Output the (X, Y) coordinate of the center of the cell containing the given text.  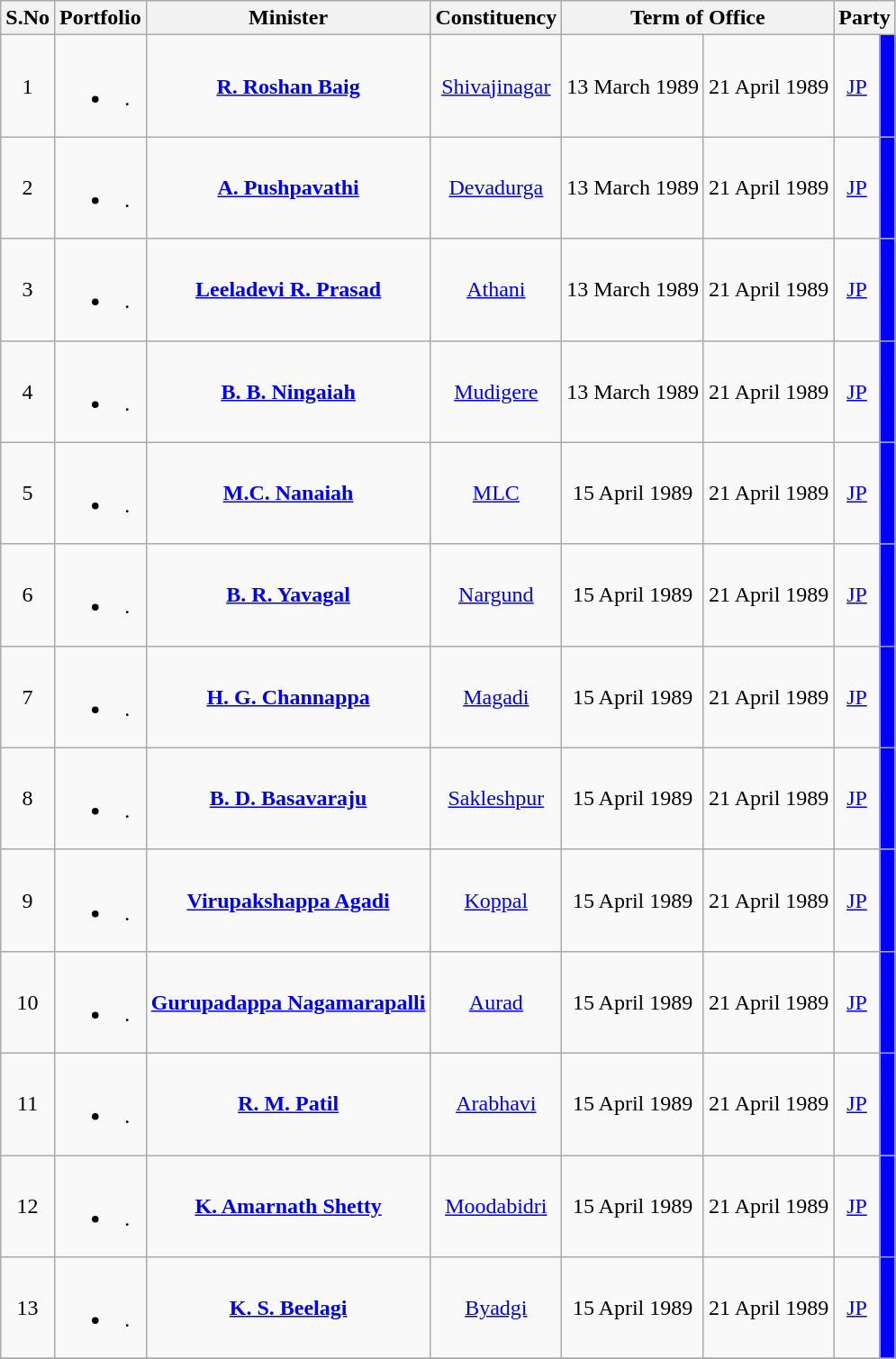
K. Amarnath Shetty (288, 1205)
K. S. Beelagi (288, 1308)
Term of Office (698, 18)
3 (28, 290)
7 (28, 697)
Mudigere (496, 391)
Minister (288, 18)
2 (28, 187)
13 (28, 1308)
Constituency (496, 18)
10 (28, 1001)
Arabhavi (496, 1104)
R. Roshan Baig (288, 86)
Moodabidri (496, 1205)
S.No (28, 18)
B. D. Basavaraju (288, 798)
6 (28, 594)
Aurad (496, 1001)
11 (28, 1104)
1 (28, 86)
Portfolio (100, 18)
Devadurga (496, 187)
Virupakshappa Agadi (288, 901)
8 (28, 798)
Koppal (496, 901)
9 (28, 901)
H. G. Channappa (288, 697)
Leeladevi R. Prasad (288, 290)
A. Pushpavathi (288, 187)
Shivajinagar (496, 86)
Sakleshpur (496, 798)
5 (28, 494)
MLC (496, 494)
Magadi (496, 697)
Gurupadappa Nagamarapalli (288, 1001)
Athani (496, 290)
Party (864, 18)
R. M. Patil (288, 1104)
B. B. Ningaiah (288, 391)
M.C. Nanaiah (288, 494)
12 (28, 1205)
Nargund (496, 594)
B. R. Yavagal (288, 594)
Byadgi (496, 1308)
4 (28, 391)
